Detect which cell encompasses the target text, then output its (X, Y) center coordinate. 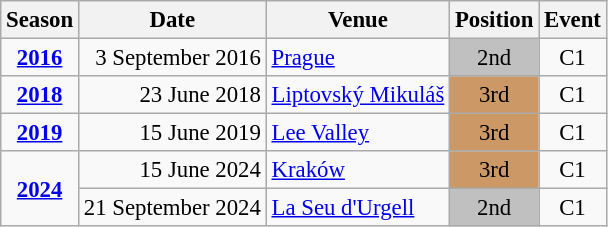
2018 (40, 95)
Season (40, 20)
23 June 2018 (172, 95)
21 September 2024 (172, 208)
3 September 2016 (172, 58)
2019 (40, 133)
Liptovský Mikuláš (358, 95)
Event (573, 20)
15 June 2019 (172, 133)
Venue (358, 20)
2024 (40, 188)
Lee Valley (358, 133)
Position (494, 20)
Prague (358, 58)
Kraków (358, 170)
La Seu d'Urgell (358, 208)
15 June 2024 (172, 170)
Date (172, 20)
2016 (40, 58)
